Return the (x, y) coordinate for the center point of the cell that contains the specified text.  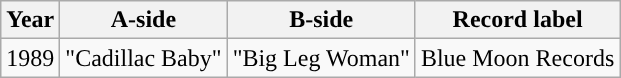
B-side (321, 20)
"Cadillac Baby" (144, 58)
Record label (517, 20)
Blue Moon Records (517, 58)
1989 (30, 58)
A-side (144, 20)
Year (30, 20)
"Big Leg Woman" (321, 58)
